For the text-containing cell, return its midpoint in [X, Y] coordinate format. 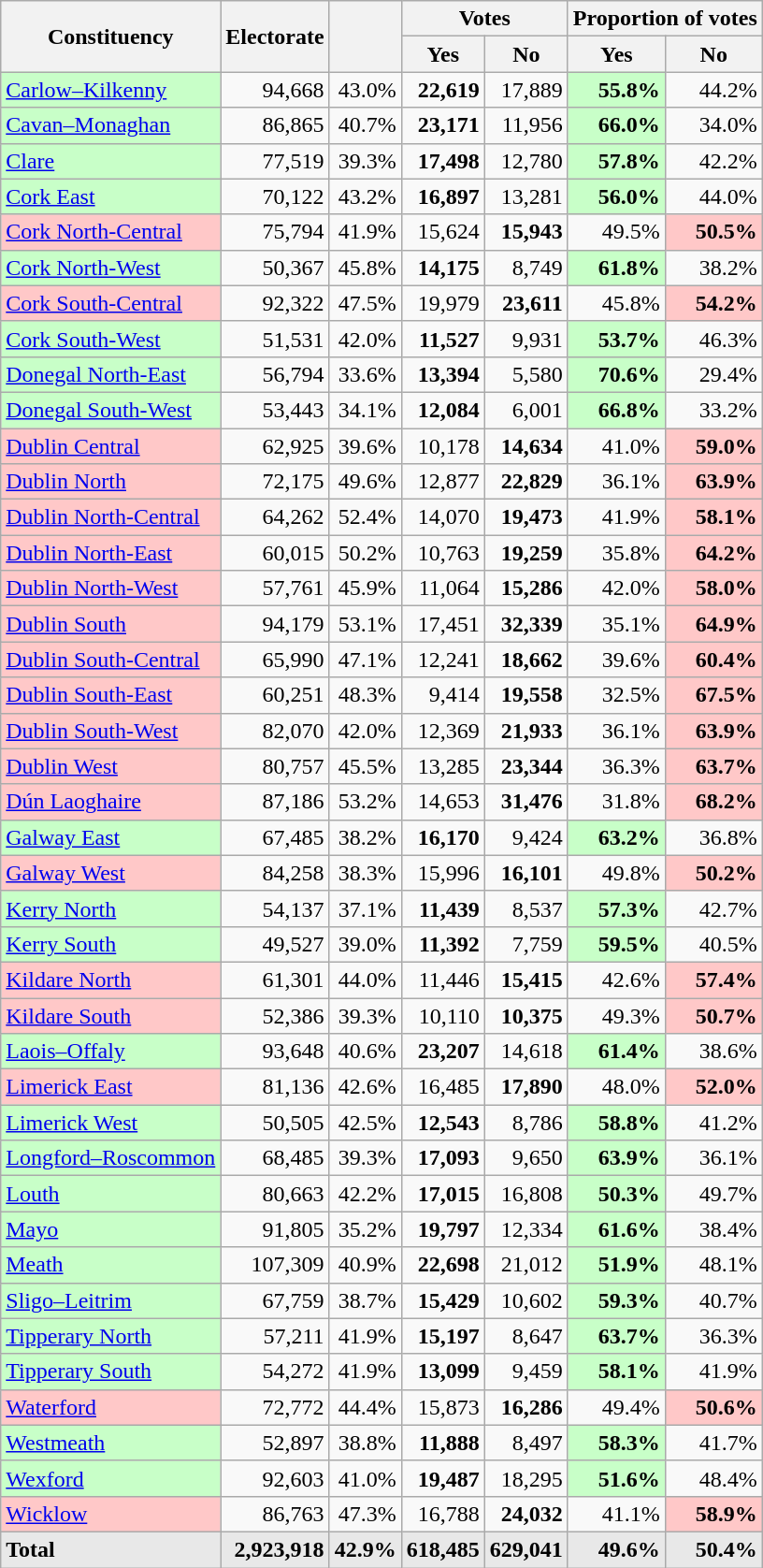
57,761 [275, 588]
21,933 [525, 731]
Galway West [110, 873]
8,647 [525, 1336]
Dublin North-East [110, 553]
41.1% [616, 1514]
60,251 [275, 695]
22,698 [443, 1265]
82,070 [275, 731]
12,084 [443, 410]
Dublin North-Central [110, 517]
Meath [110, 1265]
Louth [110, 1194]
61.4% [616, 1052]
10,178 [443, 446]
64.9% [713, 624]
Mayo [110, 1229]
14,653 [443, 802]
38.4% [713, 1229]
70.6% [616, 374]
11,064 [443, 588]
41.7% [713, 1443]
Cork North-Central [110, 232]
11,446 [443, 980]
Dublin South-West [110, 731]
35.2% [365, 1229]
23,611 [525, 303]
84,258 [275, 873]
8,749 [525, 268]
59.3% [616, 1300]
93,648 [275, 1052]
32.5% [616, 695]
14,634 [525, 446]
64,262 [275, 517]
51.6% [616, 1478]
33.6% [365, 374]
19,797 [443, 1229]
66.8% [616, 410]
Westmeath [110, 1443]
15,943 [525, 232]
10,375 [525, 1015]
53.7% [616, 339]
Dublin West [110, 766]
9,931 [525, 339]
80,663 [275, 1194]
41.2% [713, 1123]
42.9% [365, 1549]
81,136 [275, 1087]
Waterford [110, 1407]
58.0% [713, 588]
43.2% [365, 196]
11,527 [443, 339]
38.8% [365, 1443]
Laois–Offaly [110, 1052]
Clare [110, 161]
58.9% [713, 1514]
44.4% [365, 1407]
54.2% [713, 303]
7,759 [525, 944]
12,877 [443, 482]
Dublin South [110, 624]
55.8% [616, 90]
22,829 [525, 482]
Cork South-Central [110, 303]
53.1% [365, 624]
Sligo–Leitrim [110, 1300]
Tipperary South [110, 1372]
15,415 [525, 980]
40.9% [365, 1265]
68.2% [713, 802]
8,537 [525, 908]
57,211 [275, 1336]
47.5% [365, 303]
64.2% [713, 553]
40.5% [713, 944]
16,788 [443, 1514]
52.0% [713, 1087]
8,497 [525, 1443]
54,137 [275, 908]
91,805 [275, 1229]
11,888 [443, 1443]
80,757 [275, 766]
94,179 [275, 624]
48.3% [365, 695]
49.4% [616, 1407]
72,175 [275, 482]
17,451 [443, 624]
13,285 [443, 766]
17,498 [443, 161]
Kerry South [110, 944]
17,093 [443, 1158]
Dublin South-Central [110, 660]
2,923,918 [275, 1549]
Cork East [110, 196]
Carlow–Kilkenny [110, 90]
77,519 [275, 161]
52.4% [365, 517]
629,041 [525, 1549]
60.4% [713, 660]
19,979 [443, 303]
Longford–Roscommon [110, 1158]
49.7% [713, 1194]
17,889 [525, 90]
18,662 [525, 660]
34.1% [365, 410]
59.0% [713, 446]
50.7% [713, 1015]
16,485 [443, 1087]
56.0% [616, 196]
43.0% [365, 90]
17,015 [443, 1194]
48.0% [616, 1087]
57.8% [616, 161]
16,808 [525, 1194]
Proportion of votes [665, 19]
49.5% [616, 232]
15,624 [443, 232]
53.2% [365, 802]
Limerick East [110, 1087]
15,429 [443, 1300]
12,543 [443, 1123]
35.8% [616, 553]
8,786 [525, 1123]
Limerick West [110, 1123]
12,334 [525, 1229]
47.1% [365, 660]
Kerry North [110, 908]
60,015 [275, 553]
11,392 [443, 944]
Wicklow [110, 1514]
10,602 [525, 1300]
19,487 [443, 1478]
29.4% [713, 374]
48.1% [713, 1265]
19,473 [525, 517]
31.8% [616, 802]
86,865 [275, 125]
24,032 [525, 1514]
66.0% [616, 125]
Kildare North [110, 980]
12,369 [443, 731]
Galway East [110, 837]
Donegal North-East [110, 374]
18,295 [525, 1478]
49.3% [616, 1015]
94,668 [275, 90]
Votes [484, 19]
Constituency [110, 36]
Dún Laoghaire [110, 802]
23,344 [525, 766]
56,794 [275, 374]
Dublin South-East [110, 695]
14,070 [443, 517]
19,558 [525, 695]
16,286 [525, 1407]
53,443 [275, 410]
46.3% [713, 339]
11,956 [525, 125]
59.5% [616, 944]
34.0% [713, 125]
10,110 [443, 1015]
12,241 [443, 660]
68,485 [275, 1158]
15,197 [443, 1336]
23,207 [443, 1052]
39.0% [365, 944]
21,012 [525, 1265]
15,996 [443, 873]
33.2% [713, 410]
Cavan–Monaghan [110, 125]
38.7% [365, 1300]
15,286 [525, 588]
67,485 [275, 837]
10,763 [443, 553]
47.3% [365, 1514]
15,873 [443, 1407]
38.6% [713, 1052]
12,780 [525, 161]
51,531 [275, 339]
22,619 [443, 90]
14,175 [443, 268]
49,527 [275, 944]
Kildare South [110, 1015]
36.8% [713, 837]
92,322 [275, 303]
Dublin North [110, 482]
14,618 [525, 1052]
72,772 [275, 1407]
Wexford [110, 1478]
23,171 [443, 125]
Cork North-West [110, 268]
54,272 [275, 1372]
58.3% [616, 1443]
67,759 [275, 1300]
50,505 [275, 1123]
67.5% [713, 695]
16,170 [443, 837]
13,099 [443, 1372]
Dublin North-West [110, 588]
5,580 [525, 374]
44.2% [713, 90]
38.3% [365, 873]
19,259 [525, 553]
42.7% [713, 908]
61,301 [275, 980]
32,339 [525, 624]
75,794 [275, 232]
49.8% [616, 873]
9,414 [443, 695]
48.4% [713, 1478]
61.8% [616, 268]
9,424 [525, 837]
16,897 [443, 196]
57.4% [713, 980]
63.2% [616, 837]
50.5% [713, 232]
70,122 [275, 196]
13,394 [443, 374]
16,101 [525, 873]
9,650 [525, 1158]
57.3% [616, 908]
50.6% [713, 1407]
9,459 [525, 1372]
Electorate [275, 36]
Dublin Central [110, 446]
62,925 [275, 446]
42.5% [365, 1123]
87,186 [275, 802]
51.9% [616, 1265]
Cork South-West [110, 339]
40.6% [365, 1052]
Total [110, 1549]
107,309 [275, 1265]
50.4% [713, 1549]
13,281 [525, 196]
92,603 [275, 1478]
Tipperary North [110, 1336]
Donegal South-West [110, 410]
6,001 [525, 410]
618,485 [443, 1549]
37.1% [365, 908]
52,386 [275, 1015]
45.5% [365, 766]
45.9% [365, 588]
61.6% [616, 1229]
35.1% [616, 624]
17,890 [525, 1087]
50.3% [616, 1194]
86,763 [275, 1514]
58.8% [616, 1123]
65,990 [275, 660]
31,476 [525, 802]
50,367 [275, 268]
11,439 [443, 908]
52,897 [275, 1443]
